Provide the (x, y) coordinate of the cell's center where the given text is located.  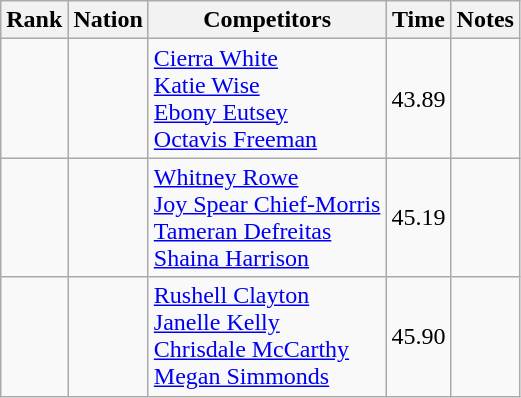
45.19 (418, 218)
Rank (34, 20)
43.89 (418, 98)
Time (418, 20)
Notes (485, 20)
Whitney RoweJoy Spear Chief-MorrisTameran DefreitasShaina Harrison (267, 218)
45.90 (418, 336)
Cierra WhiteKatie WiseEbony EutseyOctavis Freeman (267, 98)
Competitors (267, 20)
Rushell ClaytonJanelle KellyChrisdale McCarthyMegan Simmonds (267, 336)
Nation (108, 20)
